Capture the cell that displays the provided text and extract its [X, Y] central coordinate. 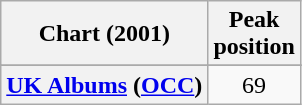
UK Albums (OCC) [104, 85]
69 [254, 85]
Chart (2001) [104, 34]
Peakposition [254, 34]
